Provide the (X, Y) coordinate of the cell's center where the given text is located.  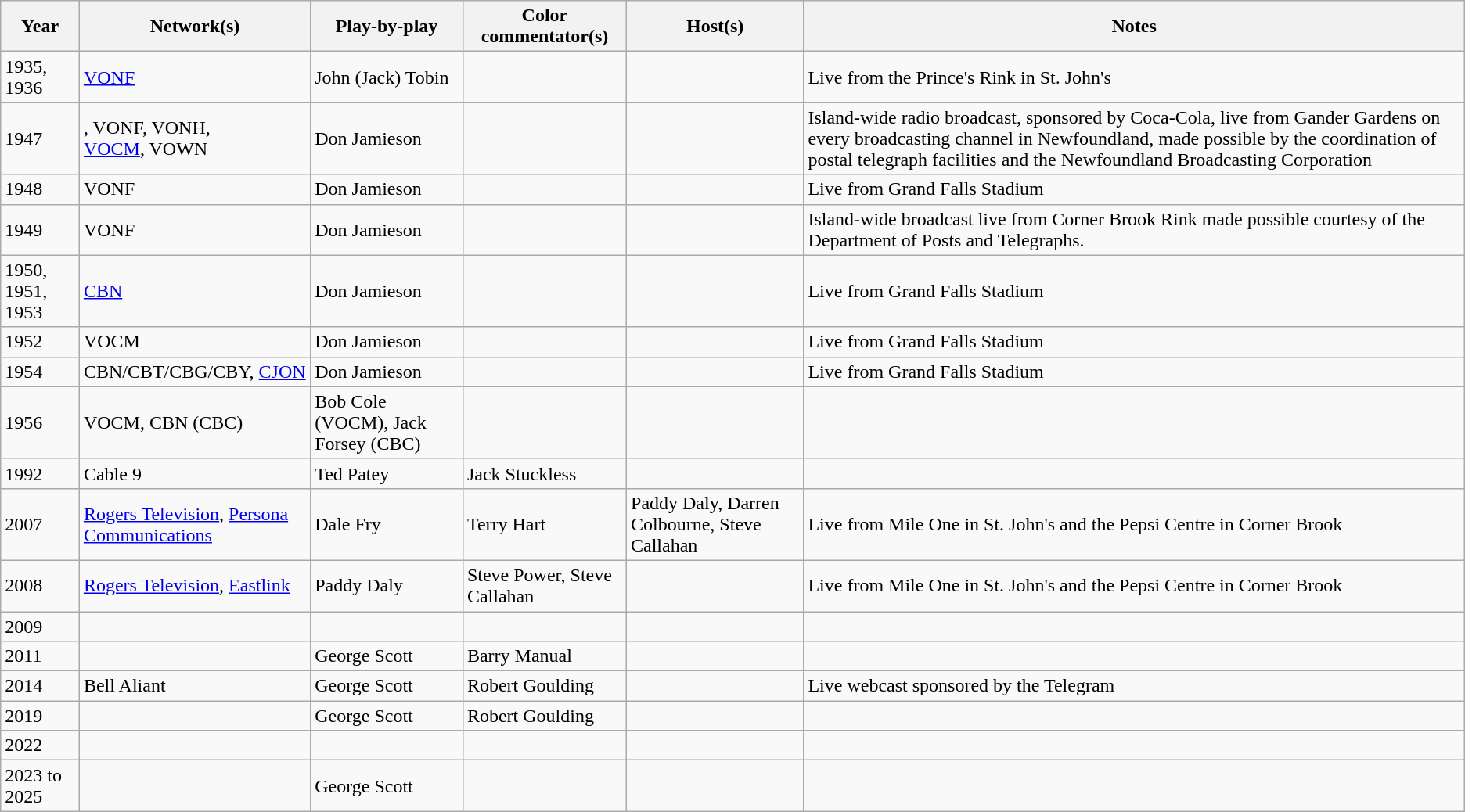
CBN/CBT/CBG/CBY, CJON (194, 372)
Bob Cole (VOCM), Jack Forsey (CBC) (387, 422)
Notes (1134, 27)
1954 (41, 372)
Play-by-play (387, 27)
1952 (41, 342)
1947 (41, 138)
Color commentator(s) (545, 27)
Year (41, 27)
Rogers Television, Eastlink (194, 585)
1992 (41, 473)
CBN (194, 291)
John (Jack) Tobin (387, 77)
1935, 1936 (41, 77)
1950, 1951, 1953 (41, 291)
Rogers Television, Persona Communications (194, 524)
Steve Power, Steve Callahan (545, 585)
2011 (41, 656)
Paddy Daly (387, 585)
2014 (41, 686)
2022 (41, 746)
2008 (41, 585)
Ted Patey (387, 473)
Barry Manual (545, 656)
2009 (41, 627)
Live from the Prince's Rink in St. John's (1134, 77)
Network(s) (194, 27)
Live webcast sponsored by the Telegram (1134, 686)
VOCM (194, 342)
Island-wide broadcast live from Corner Brook Rink made possible courtesy of the Department of Posts and Telegraphs. (1134, 230)
VOCM, CBN (CBC) (194, 422)
1949 (41, 230)
2023 to 2025 (41, 785)
Terry Hart (545, 524)
2007 (41, 524)
Paddy Daly, Darren Colbourne, Steve Callahan (715, 524)
1956 (41, 422)
Dale Fry (387, 524)
, VONF, VONH,VOCM, VOWN (194, 138)
Jack Stuckless (545, 473)
Host(s) (715, 27)
Bell Aliant (194, 686)
Cable 9 (194, 473)
1948 (41, 189)
2019 (41, 716)
